Detect which cell encompasses the target text, then output its [X, Y] center coordinate. 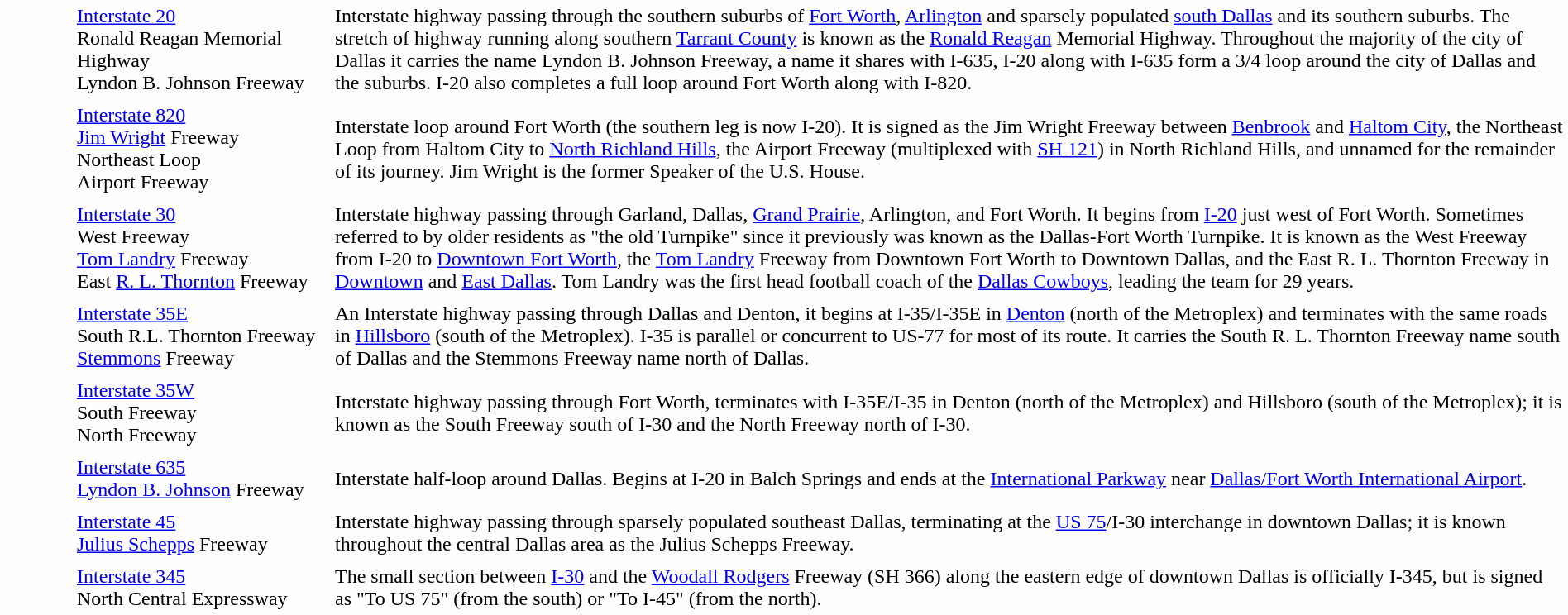
Interstate 345North Central Expressway [201, 588]
Interstate 20Ronald Reagan Memorial HighwayLyndon B. Johnson Freeway [201, 50]
Interstate 30West FreewayTom Landry FreewayEast R. L. Thornton Freeway [201, 248]
Interstate 45Julius Schepps Freeway [201, 533]
Interstate 635Lyndon B. Johnson Freeway [201, 479]
Interstate 35WSouth FreewayNorth Freeway [201, 413]
Interstate 820Jim Wright FreewayNortheast LoopAirport Freeway [201, 149]
Interstate 35ESouth R.L. Thornton FreewayStemmons Freeway [201, 336]
